Search for the cell housing the specified text and yield its [X, Y] center coordinate. 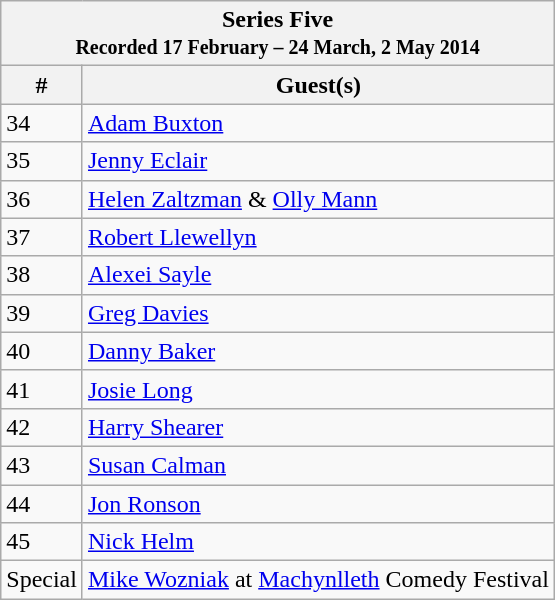
Danny Baker [318, 351]
Mike Wozniak at Machynlleth Comedy Festival [318, 580]
Special [42, 580]
Nick Helm [318, 542]
Greg Davies [318, 313]
43 [42, 465]
Adam Buxton [318, 123]
# [42, 85]
Series FiveRecorded 17 February – 24 March, 2 May 2014 [278, 34]
39 [42, 313]
34 [42, 123]
Jenny Eclair [318, 161]
Harry Shearer [318, 427]
Jon Ronson [318, 503]
36 [42, 199]
44 [42, 503]
38 [42, 275]
35 [42, 161]
Helen Zaltzman & Olly Mann [318, 199]
37 [42, 237]
Susan Calman [318, 465]
42 [42, 427]
41 [42, 389]
45 [42, 542]
Guest(s) [318, 85]
40 [42, 351]
Robert Llewellyn [318, 237]
Alexei Sayle [318, 275]
Josie Long [318, 389]
